Return (X, Y) of the center of cell containing provided text 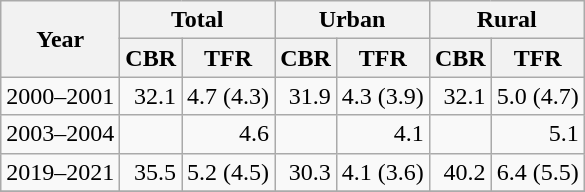
5.1 (538, 134)
2003–2004 (60, 134)
35.5 (151, 172)
5.2 (4.5) (228, 172)
40.2 (460, 172)
Year (60, 39)
4.3 (3.9) (382, 96)
4.7 (4.3) (228, 96)
2019–2021 (60, 172)
Urban (352, 20)
30.3 (306, 172)
Rural (506, 20)
Total (198, 20)
5.0 (4.7) (538, 96)
4.6 (228, 134)
6.4 (5.5) (538, 172)
4.1 (3.6) (382, 172)
31.9 (306, 96)
4.1 (382, 134)
2000–2001 (60, 96)
